Identify which cell holds the provided text, then report its (x, y) central coordinate. 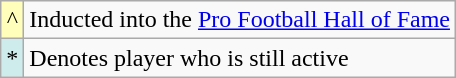
Denotes player who is still active (240, 58)
Inducted into the Pro Football Hall of Fame (240, 20)
* (12, 58)
^ (12, 20)
